Pinpoint the cell where the given text exists, returning its [x, y] midpoint coordinate. 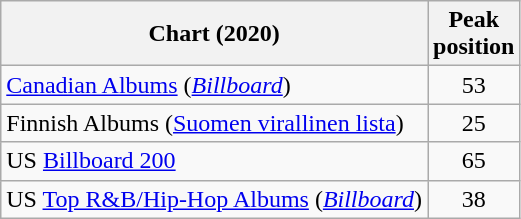
65 [474, 161]
Peakposition [474, 34]
US Billboard 200 [214, 161]
53 [474, 85]
Finnish Albums (Suomen virallinen lista) [214, 123]
38 [474, 199]
25 [474, 123]
US Top R&B/Hip-Hop Albums (Billboard) [214, 199]
Chart (2020) [214, 34]
Canadian Albums (Billboard) [214, 85]
